Extract the (X, Y) coordinate from the center of the cell holding the provided text.  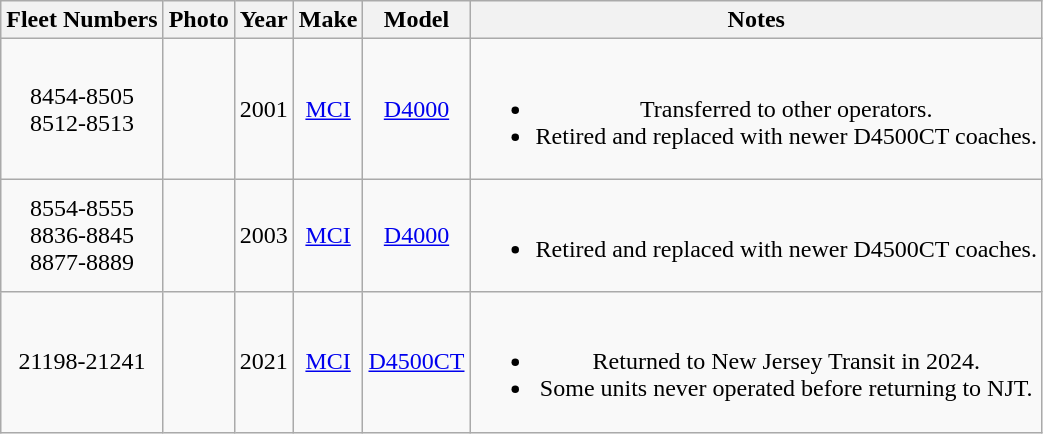
Year (264, 20)
Model (416, 20)
Photo (198, 20)
21198-21241 (82, 362)
Make (328, 20)
Returned to New Jersey Transit in 2024.Some units never operated before returning to NJT. (756, 362)
Fleet Numbers (82, 20)
2021 (264, 362)
Notes (756, 20)
8454-85058512-8513 (82, 109)
2003 (264, 236)
8554-85558836-88458877-8889 (82, 236)
Transferred to other operators.Retired and replaced with newer D4500CT coaches. (756, 109)
2001 (264, 109)
D4500CT (416, 362)
Retired and replaced with newer D4500CT coaches. (756, 236)
